Locate the cell with the specified text and output its [x, y] center coordinate. 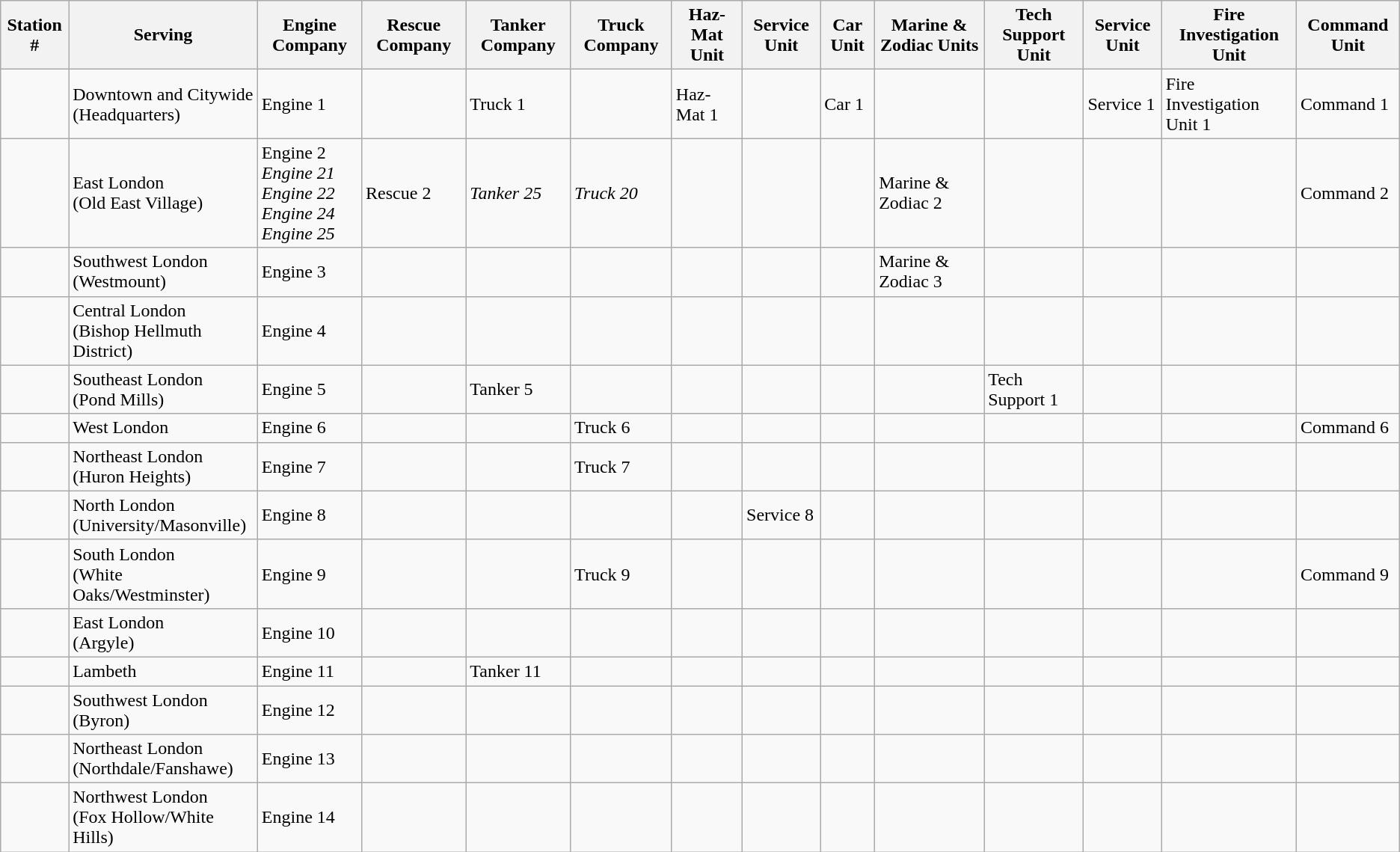
Engine 2Engine 21Engine 22Engine 24Engine 25 [310, 193]
Engine 7 [310, 467]
Serving [163, 35]
Rescue Company [414, 35]
Northeast London(Northdale/Fanshawe) [163, 758]
Truck 6 [621, 428]
Engine 8 [310, 515]
Tanker 11 [518, 671]
Haz-Mat Unit [707, 35]
Marine & Zodiac Units [930, 35]
Southwest London(Westmount) [163, 272]
Haz-Mat 1 [707, 104]
Engine 3 [310, 272]
North London(University/Masonville) [163, 515]
Engine Company [310, 35]
Command 2 [1348, 193]
Truck 9 [621, 574]
Fire InvestigationUnit 1 [1229, 104]
Command 6 [1348, 428]
Truck 7 [621, 467]
Engine 11 [310, 671]
Car 1 [848, 104]
Southeast London(Pond Mills) [163, 389]
Engine 12 [310, 709]
East London(Old East Village) [163, 193]
Engine 14 [310, 818]
Tech Support 1 [1034, 389]
Command Unit [1348, 35]
Southwest London(Byron) [163, 709]
Marine & Zodiac 3 [930, 272]
Truck 1 [518, 104]
Engine 9 [310, 574]
Tanker 25 [518, 193]
Lambeth [163, 671]
Marine & Zodiac 2 [930, 193]
Fire Investigation Unit [1229, 35]
Engine 5 [310, 389]
Engine 4 [310, 331]
South London(White Oaks/Westminster) [163, 574]
Command 1 [1348, 104]
Command 9 [1348, 574]
Tanker 5 [518, 389]
Truck 20 [621, 193]
Northwest London(Fox Hollow/White Hills) [163, 818]
Rescue 2 [414, 193]
Service 8 [782, 515]
Truck Company [621, 35]
Engine 13 [310, 758]
Station # [34, 35]
Car Unit [848, 35]
Service 1 [1123, 104]
Tech Support Unit [1034, 35]
Central London(Bishop Hellmuth District) [163, 331]
Engine 10 [310, 633]
West London [163, 428]
Engine 1 [310, 104]
Tanker Company [518, 35]
East London(Argyle) [163, 633]
Engine 6 [310, 428]
Downtown and Citywide(Headquarters) [163, 104]
Northeast London(Huron Heights) [163, 467]
